For the text-containing cell, return its midpoint in [x, y] coordinate format. 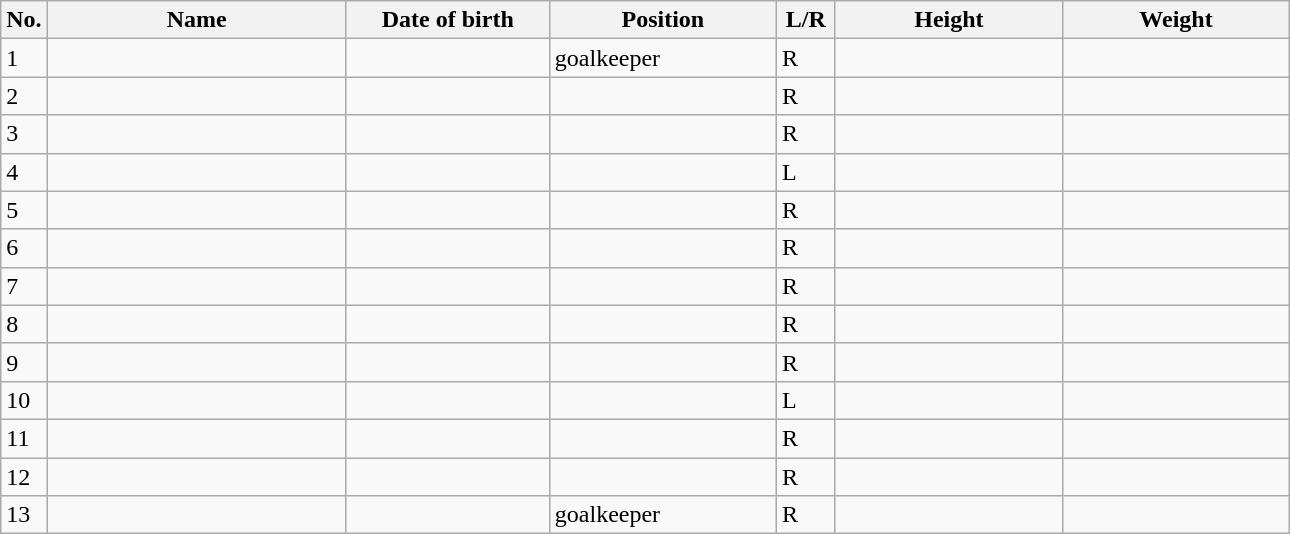
L/R [806, 20]
12 [24, 477]
Position [662, 20]
3 [24, 134]
6 [24, 248]
1 [24, 58]
11 [24, 438]
8 [24, 324]
Name [196, 20]
10 [24, 400]
Date of birth [448, 20]
7 [24, 286]
9 [24, 362]
Weight [1176, 20]
13 [24, 515]
No. [24, 20]
5 [24, 210]
4 [24, 172]
Height [948, 20]
2 [24, 96]
